Determine the (x, y) coordinate at the center of the cell enclosing the given text.  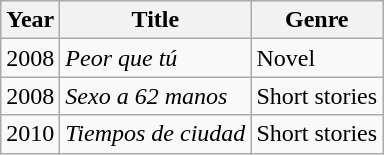
Novel (317, 58)
2010 (30, 134)
Year (30, 20)
Peor que tú (156, 58)
Genre (317, 20)
Sexo a 62 manos (156, 96)
Title (156, 20)
Tiempos de ciudad (156, 134)
